Pinpoint the cell where the given text exists, returning its [x, y] midpoint coordinate. 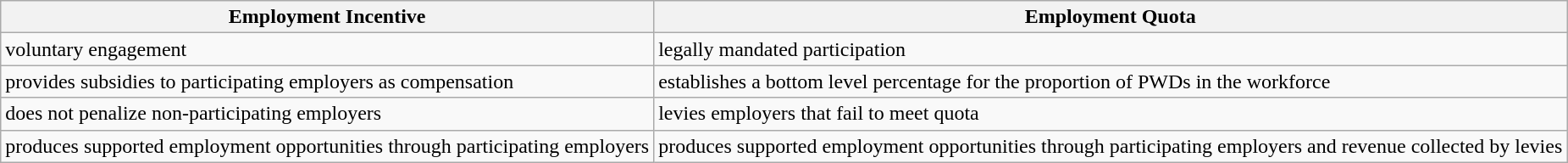
levies employers that fail to meet quota [1111, 114]
Employment Quota [1111, 17]
produces supported employment opportunities through participating employers and revenue collected by levies [1111, 146]
establishes a bottom level percentage for the proportion of PWDs in the workforce [1111, 81]
legally mandated participation [1111, 49]
does not penalize non-participating employers [327, 114]
voluntary engagement [327, 49]
Employment Incentive [327, 17]
produces supported employment opportunities through participating employers [327, 146]
provides subsidies to participating employers as compensation [327, 81]
